Pinpoint the cell where the given text exists, returning its [X, Y] midpoint coordinate. 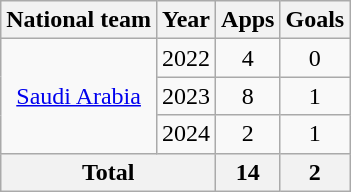
2024 [186, 134]
2022 [186, 58]
14 [248, 172]
Total [108, 172]
2023 [186, 96]
National team [79, 20]
4 [248, 58]
Saudi Arabia [79, 96]
Apps [248, 20]
0 [315, 58]
Goals [315, 20]
Year [186, 20]
8 [248, 96]
